Capture the cell that displays the provided text and extract its [X, Y] central coordinate. 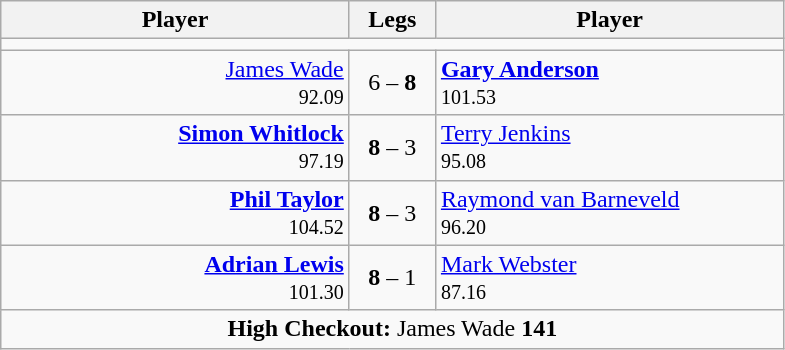
8 – 1 [392, 278]
Terry Jenkins 95.08 [610, 148]
Gary Anderson 101.53 [610, 82]
6 – 8 [392, 82]
James Wade 92.09 [176, 82]
Adrian Lewis 101.30 [176, 278]
Raymond van Barneveld 96.20 [610, 212]
Mark Webster 87.16 [610, 278]
Phil Taylor 104.52 [176, 212]
Simon Whitlock 97.19 [176, 148]
Legs [392, 20]
High Checkout: James Wade 141 [392, 329]
